Identify which cell holds the provided text, then report its (x, y) central coordinate. 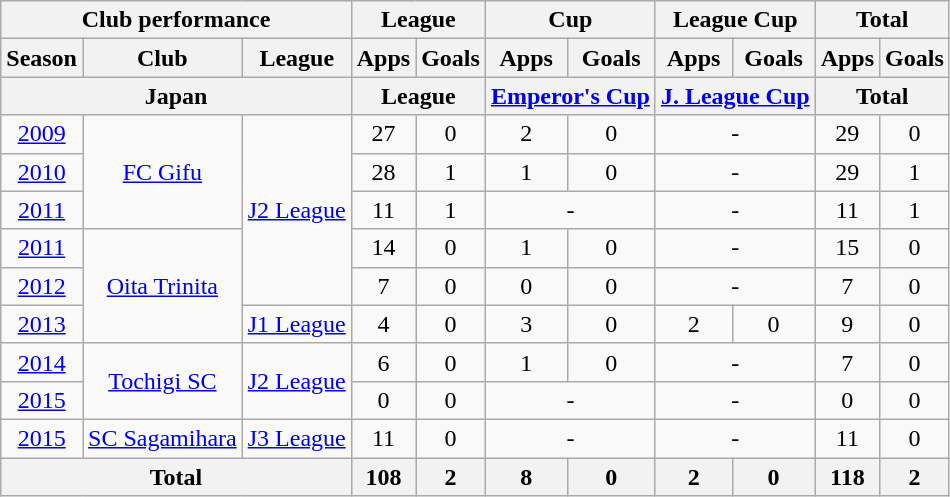
J. League Cup (735, 96)
Cup (570, 20)
118 (847, 477)
Club performance (176, 20)
Emperor's Cup (570, 96)
2009 (42, 134)
3 (526, 324)
Season (42, 58)
2010 (42, 172)
6 (383, 362)
Club (162, 58)
J3 League (296, 438)
SC Sagamihara (162, 438)
4 (383, 324)
2013 (42, 324)
J1 League (296, 324)
FC Gifu (162, 172)
Oita Trinita (162, 286)
League Cup (735, 20)
2014 (42, 362)
Japan (176, 96)
9 (847, 324)
14 (383, 248)
27 (383, 134)
108 (383, 477)
Tochigi SC (162, 381)
2012 (42, 286)
8 (526, 477)
28 (383, 172)
15 (847, 248)
